Search for the cell housing the specified text and yield its [X, Y] center coordinate. 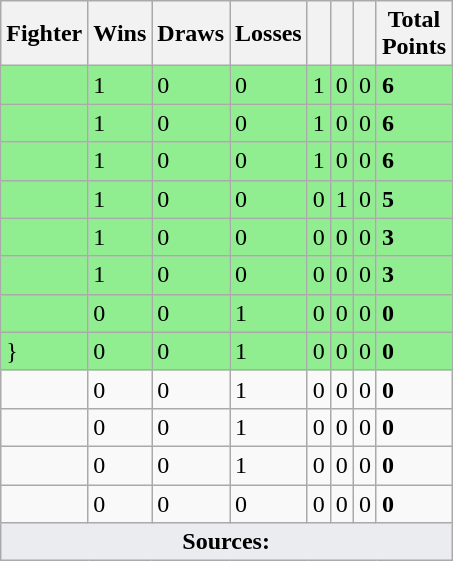
Fighter [44, 34]
Draws [191, 34]
5 [414, 199]
Losses [269, 34]
Total Points [414, 34]
} [44, 351]
Wins [120, 34]
Sources: [226, 542]
